Extract the (x, y) coordinate from the center of the cell holding the provided text.  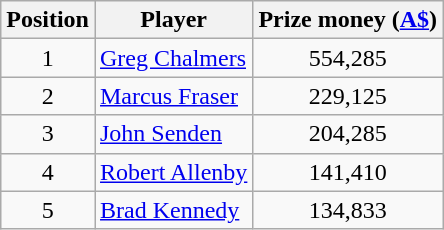
204,285 (348, 134)
554,285 (348, 58)
5 (48, 210)
Prize money (A$) (348, 20)
134,833 (348, 210)
2 (48, 96)
3 (48, 134)
Player (173, 20)
Marcus Fraser (173, 96)
1 (48, 58)
229,125 (348, 96)
John Senden (173, 134)
4 (48, 172)
Position (48, 20)
Greg Chalmers (173, 58)
141,410 (348, 172)
Robert Allenby (173, 172)
Brad Kennedy (173, 210)
